Extract the (x, y) coordinate from the center of the cell holding the provided text.  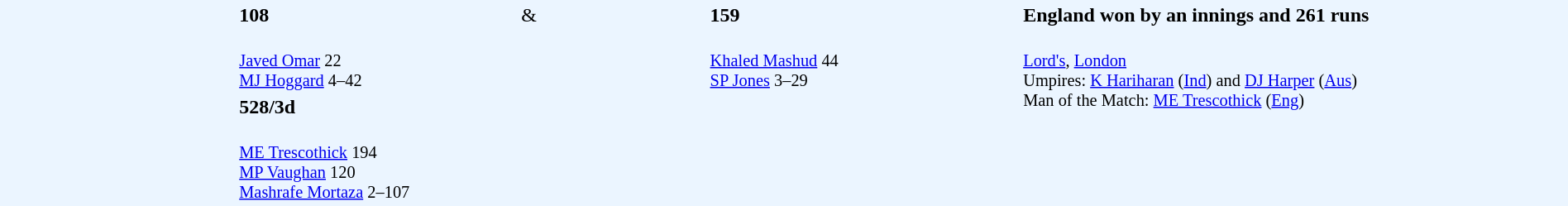
Khaled Mashud 44 SP Jones 3–29 (864, 61)
England won by an innings and 261 runs (1293, 15)
159 (864, 15)
ME Trescothick 194 MP Vaughan 120 Mashrafe Mortaza 2–107 (378, 162)
Javed Omar 22 MJ Hoggard 4–42 (378, 61)
108 (378, 15)
& (614, 15)
528/3d (378, 107)
Lord's, London Umpires: K Hariharan (Ind) and DJ Harper (Aus) Man of the Match: ME Trescothick (Eng) (1293, 117)
